Return the [x, y] coordinate for the center point of the cell that contains the specified text.  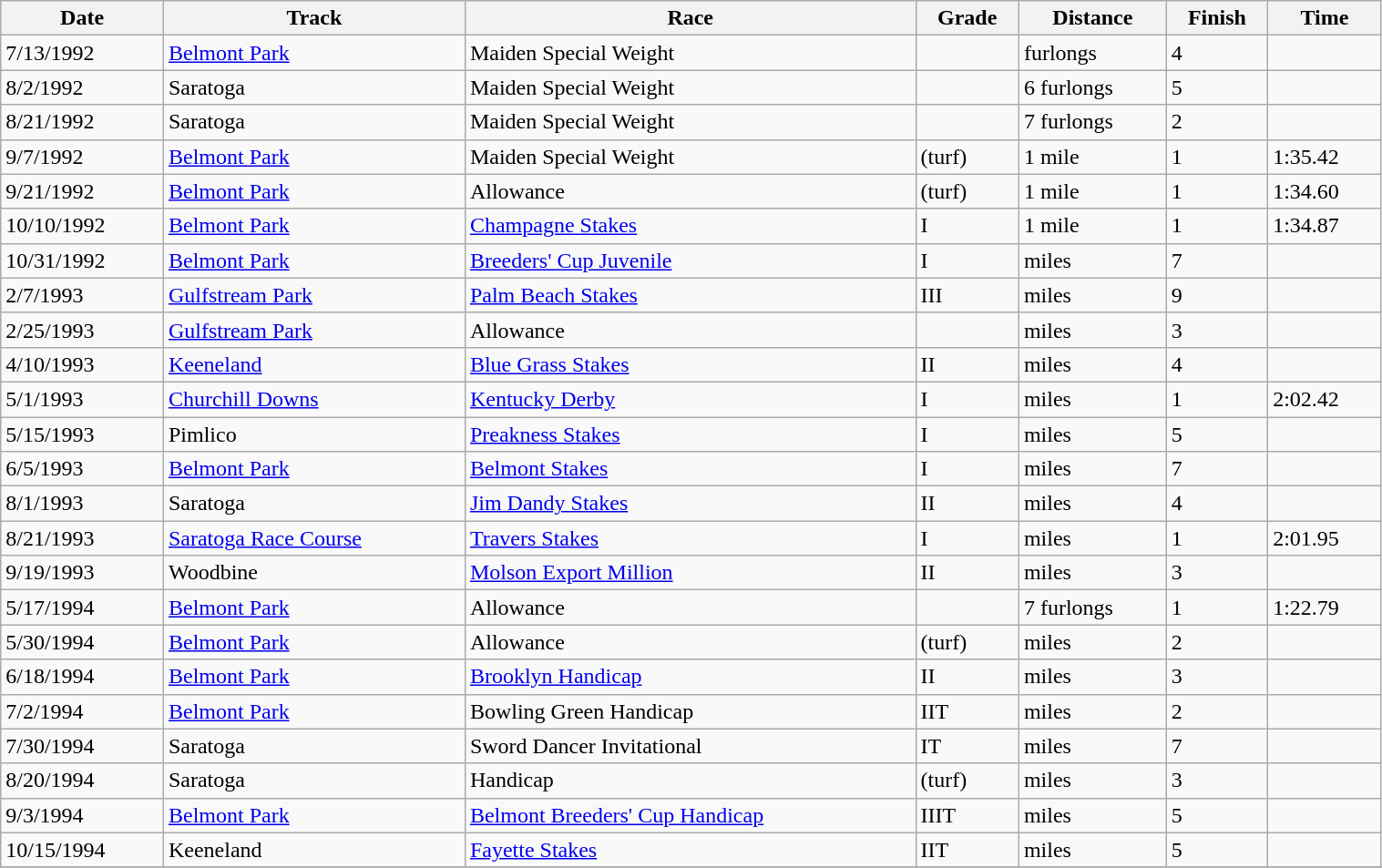
Pimlico [313, 434]
6/5/1993 [82, 469]
5/30/1994 [82, 642]
furlongs [1092, 53]
6 furlongs [1092, 87]
Belmont Stakes [691, 469]
Woodbine [313, 573]
8/21/1992 [82, 122]
Champagne Stakes [691, 226]
Churchill Downs [313, 399]
1:34.60 [1325, 191]
4/10/1993 [82, 364]
Fayette Stakes [691, 850]
Saratoga Race Course [313, 538]
10/15/1994 [82, 850]
Finish [1217, 18]
Date [82, 18]
10/31/1992 [82, 260]
Track [313, 18]
Belmont Breeders' Cup Handicap [691, 815]
Distance [1092, 18]
Jim Dandy Stakes [691, 504]
7/13/1992 [82, 53]
2/7/1993 [82, 295]
Grade [967, 18]
1:35.42 [1325, 157]
IT [967, 746]
Time [1325, 18]
9/3/1994 [82, 815]
Bowling Green Handicap [691, 711]
Molson Export Million [691, 573]
9/19/1993 [82, 573]
8/1/1993 [82, 504]
10/10/1992 [82, 226]
Palm Beach Stakes [691, 295]
9/7/1992 [82, 157]
2:01.95 [1325, 538]
8/2/1992 [82, 87]
7/2/1994 [82, 711]
Race [691, 18]
Kentucky Derby [691, 399]
5/1/1993 [82, 399]
9/21/1992 [82, 191]
8/21/1993 [82, 538]
IIIT [967, 815]
8/20/1994 [82, 781]
2:02.42 [1325, 399]
1:34.87 [1325, 226]
7/30/1994 [82, 746]
Preakness Stakes [691, 434]
Breeders' Cup Juvenile [691, 260]
6/18/1994 [82, 677]
1:22.79 [1325, 608]
Brooklyn Handicap [691, 677]
Handicap [691, 781]
Sword Dancer Invitational [691, 746]
5/15/1993 [82, 434]
2/25/1993 [82, 330]
9 [1217, 295]
III [967, 295]
Blue Grass Stakes [691, 364]
Travers Stakes [691, 538]
5/17/1994 [82, 608]
